Scan for the cell matching the given text and deliver its [x, y] coordinate at center. 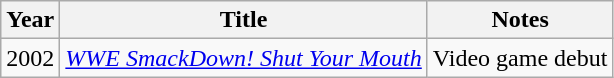
Video game debut [520, 58]
Title [244, 20]
Year [30, 20]
Notes [520, 20]
2002 [30, 58]
WWE SmackDown! Shut Your Mouth [244, 58]
